From the cell containing the given text, extract its center point as (X, Y) coordinate. 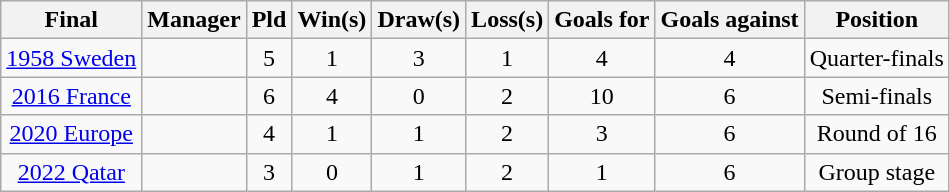
1958 Sweden (72, 58)
Loss(s) (508, 20)
10 (602, 96)
Position (876, 20)
Manager (194, 20)
Draw(s) (419, 20)
Group stage (876, 172)
Round of 16 (876, 134)
Win(s) (332, 20)
2020 Europe (72, 134)
2022 Qatar (72, 172)
2016 France (72, 96)
Final (72, 20)
Goals against (730, 20)
5 (269, 58)
Pld (269, 20)
Quarter-finals (876, 58)
Goals for (602, 20)
Semi-finals (876, 96)
